From the cell containing the given text, extract its center point as (X, Y) coordinate. 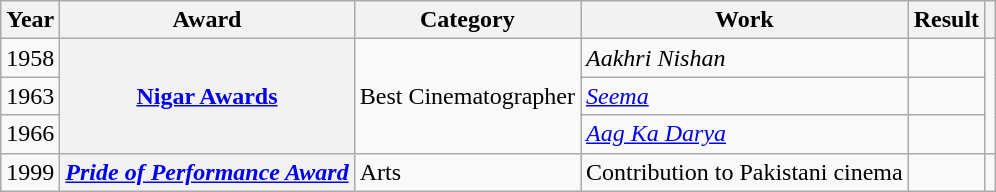
Work (745, 20)
Nigar Awards (207, 96)
Contribution to Pakistani cinema (745, 172)
Seema (745, 96)
Year (30, 20)
1999 (30, 172)
Aakhri Nishan (745, 58)
1963 (30, 96)
Arts (467, 172)
1966 (30, 134)
Aag Ka Darya (745, 134)
Result (946, 20)
1958 (30, 58)
Pride of Performance Award (207, 172)
Best Cinematographer (467, 96)
Category (467, 20)
Award (207, 20)
